Return the (X, Y) coordinate for the center point of the cell that contains the specified text.  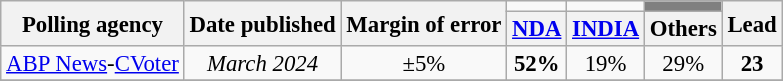
Lead (752, 24)
NDA (537, 30)
March 2024 (262, 64)
±5% (424, 64)
52% (537, 64)
INDIA (606, 30)
Date published (262, 24)
23 (752, 64)
Margin of error (424, 24)
29% (683, 64)
ABP News-CVoter (92, 64)
19% (606, 64)
Polling agency (92, 24)
Others (683, 30)
